Identify which cell holds the provided text, then report its (x, y) central coordinate. 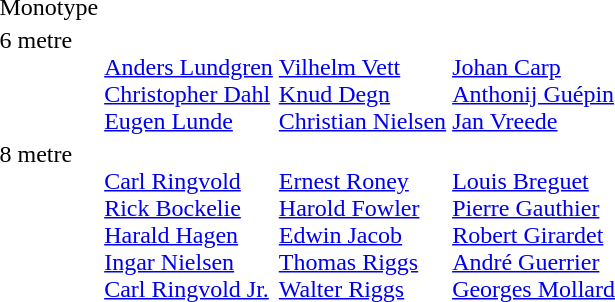
Anders LundgrenChristopher DahlEugen Lunde (189, 80)
Vilhelm VettKnud DegnChristian Nielsen (362, 80)
